Return the (X, Y) coordinate for the center point of the cell that contains the specified text.  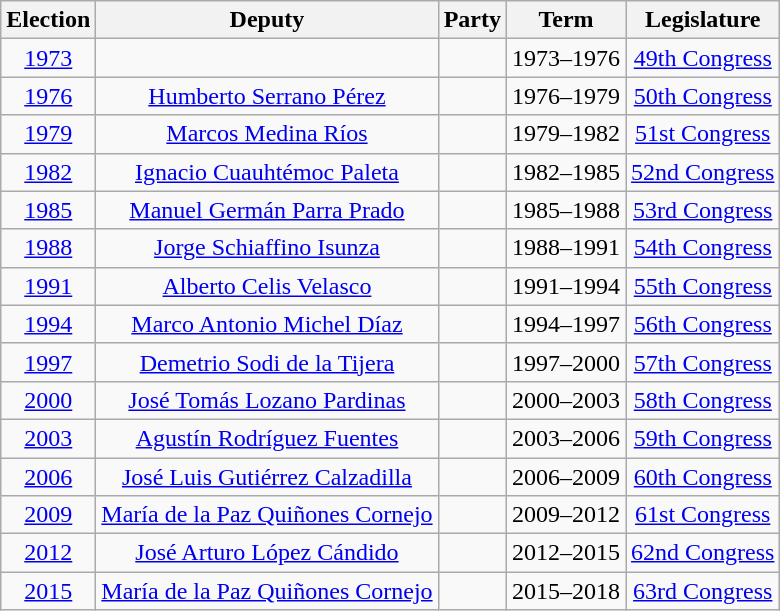
José Tomás Lozano Pardinas (267, 400)
Deputy (267, 20)
1979 (48, 134)
2015–2018 (566, 591)
52nd Congress (703, 172)
Demetrio Sodi de la Tijera (267, 362)
2006 (48, 477)
Jorge Schiaffino Isunza (267, 248)
José Arturo López Cándido (267, 553)
José Luis Gutiérrez Calzadilla (267, 477)
1991 (48, 286)
Agustín Rodríguez Fuentes (267, 438)
1976–1979 (566, 96)
2000 (48, 400)
61st Congress (703, 515)
2012–2015 (566, 553)
51st Congress (703, 134)
1994–1997 (566, 324)
55th Congress (703, 286)
Marco Antonio Michel Díaz (267, 324)
2015 (48, 591)
Humberto Serrano Pérez (267, 96)
1997–2000 (566, 362)
2003 (48, 438)
53rd Congress (703, 210)
2006–2009 (566, 477)
1988–1991 (566, 248)
1985–1988 (566, 210)
Alberto Celis Velasco (267, 286)
Marcos Medina Ríos (267, 134)
1988 (48, 248)
62nd Congress (703, 553)
63rd Congress (703, 591)
60th Congress (703, 477)
1991–1994 (566, 286)
59th Congress (703, 438)
54th Congress (703, 248)
1997 (48, 362)
Term (566, 20)
58th Congress (703, 400)
1982–1985 (566, 172)
50th Congress (703, 96)
57th Congress (703, 362)
2009–2012 (566, 515)
1994 (48, 324)
2000–2003 (566, 400)
1982 (48, 172)
56th Congress (703, 324)
Party (472, 20)
Manuel Germán Parra Prado (267, 210)
49th Congress (703, 58)
2009 (48, 515)
2012 (48, 553)
Election (48, 20)
1973 (48, 58)
2003–2006 (566, 438)
Ignacio Cuauhtémoc Paleta (267, 172)
1976 (48, 96)
1979–1982 (566, 134)
1973–1976 (566, 58)
Legislature (703, 20)
1985 (48, 210)
